For the text-containing cell, return its midpoint in (x, y) coordinate format. 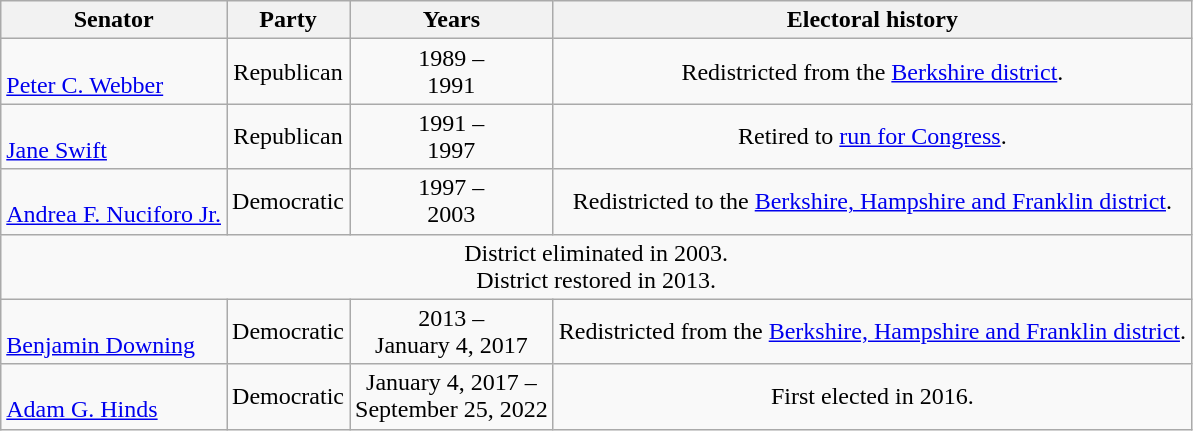
First elected in 2016. (872, 396)
2013 –January 4, 2017 (452, 332)
Redistricted from the Berkshire district. (872, 72)
District eliminated in 2003.District restored in 2013. (596, 266)
Redistricted from the Berkshire, Hampshire and Franklin district. (872, 332)
1997 –2003 (452, 202)
Electoral history (872, 20)
Jane Swift (114, 136)
Senator (114, 20)
Party (288, 20)
Retired to run for Congress. (872, 136)
1991 –1997 (452, 136)
Years (452, 20)
1989 –1991 (452, 72)
Redistricted to the Berkshire, Hampshire and Franklin district. (872, 202)
January 4, 2017 –September 25, 2022 (452, 396)
Benjamin Downing (114, 332)
Peter C. Webber (114, 72)
Andrea F. Nuciforo Jr. (114, 202)
Adam G. Hinds (114, 396)
